For the text-containing cell, return its midpoint in [x, y] coordinate format. 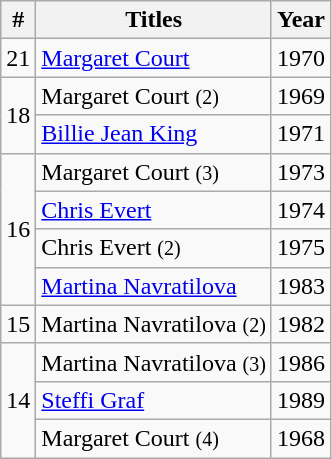
Margaret Court (4) [154, 438]
Martina Navratilova [154, 286]
1982 [300, 324]
Chris Evert [154, 210]
15 [18, 324]
Chris Evert (2) [154, 248]
14 [18, 400]
1973 [300, 172]
1975 [300, 248]
Titles [154, 20]
Martina Navratilova (3) [154, 362]
1969 [300, 96]
1986 [300, 362]
Margaret Court (3) [154, 172]
Martina Navratilova (2) [154, 324]
Margaret Court [154, 58]
1968 [300, 438]
1983 [300, 286]
Margaret Court (2) [154, 96]
1974 [300, 210]
# [18, 20]
21 [18, 58]
18 [18, 115]
1989 [300, 400]
Steffi Graf [154, 400]
Year [300, 20]
Billie Jean King [154, 134]
16 [18, 229]
1970 [300, 58]
1971 [300, 134]
